Return the [X, Y] coordinate for the center point of the cell that contains the specified text.  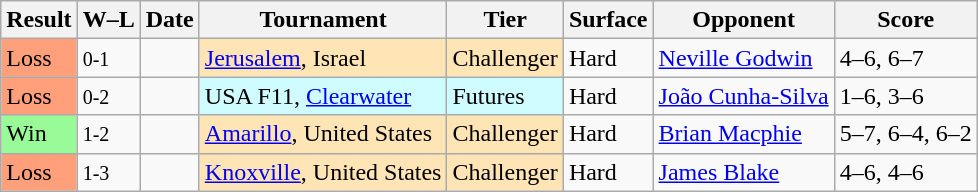
1–6, 3–6 [906, 96]
Surface [608, 20]
James Blake [744, 172]
Date [170, 20]
Amarillo, United States [323, 134]
Jerusalem, Israel [323, 58]
1-2 [108, 134]
5–7, 6–4, 6–2 [906, 134]
Futures [505, 96]
USA F11, Clearwater [323, 96]
Result [39, 20]
0-2 [108, 96]
1-3 [108, 172]
Score [906, 20]
Win [39, 134]
Brian Macphie [744, 134]
Tournament [323, 20]
4–6, 4–6 [906, 172]
W–L [108, 20]
Tier [505, 20]
Knoxville, United States [323, 172]
João Cunha-Silva [744, 96]
Neville Godwin [744, 58]
0-1 [108, 58]
4–6, 6–7 [906, 58]
Opponent [744, 20]
